Output the (X, Y) coordinate of the center of the cell containing the given text.  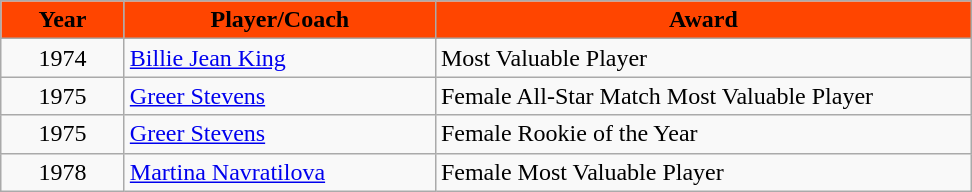
1974 (63, 58)
Martina Navratilova (280, 172)
Award (703, 20)
Female Rookie of the Year (703, 134)
Female All-Star Match Most Valuable Player (703, 96)
Female Most Valuable Player (703, 172)
Player/Coach (280, 20)
Year (63, 20)
1978 (63, 172)
Billie Jean King (280, 58)
Most Valuable Player (703, 58)
